Output the (x, y) coordinate of the center of the cell containing the given text.  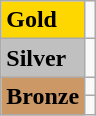
Bronze (43, 96)
Gold (43, 20)
Silver (43, 58)
